Capture the cell that displays the provided text and extract its (X, Y) central coordinate. 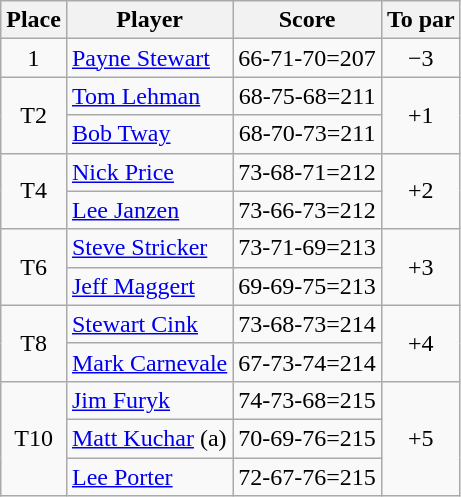
Payne Stewart (149, 58)
T8 (34, 343)
+1 (420, 115)
Steve Stricker (149, 248)
To par (420, 20)
73-71-69=213 (308, 248)
73-66-73=212 (308, 210)
Tom Lehman (149, 96)
69-69-75=213 (308, 286)
68-70-73=211 (308, 134)
Score (308, 20)
1 (34, 58)
73-68-71=212 (308, 172)
Mark Carnevale (149, 362)
T10 (34, 438)
Bob Tway (149, 134)
Lee Porter (149, 477)
66-71-70=207 (308, 58)
Stewart Cink (149, 324)
Lee Janzen (149, 210)
73-68-73=214 (308, 324)
70-69-76=215 (308, 438)
Player (149, 20)
T4 (34, 191)
+4 (420, 343)
Place (34, 20)
67-73-74=214 (308, 362)
72-67-76=215 (308, 477)
+2 (420, 191)
74-73-68=215 (308, 400)
Jeff Maggert (149, 286)
Nick Price (149, 172)
−3 (420, 58)
+3 (420, 267)
T2 (34, 115)
68-75-68=211 (308, 96)
Matt Kuchar (a) (149, 438)
T6 (34, 267)
+5 (420, 438)
Jim Furyk (149, 400)
